Locate the cell with the specified text and output its [x, y] center coordinate. 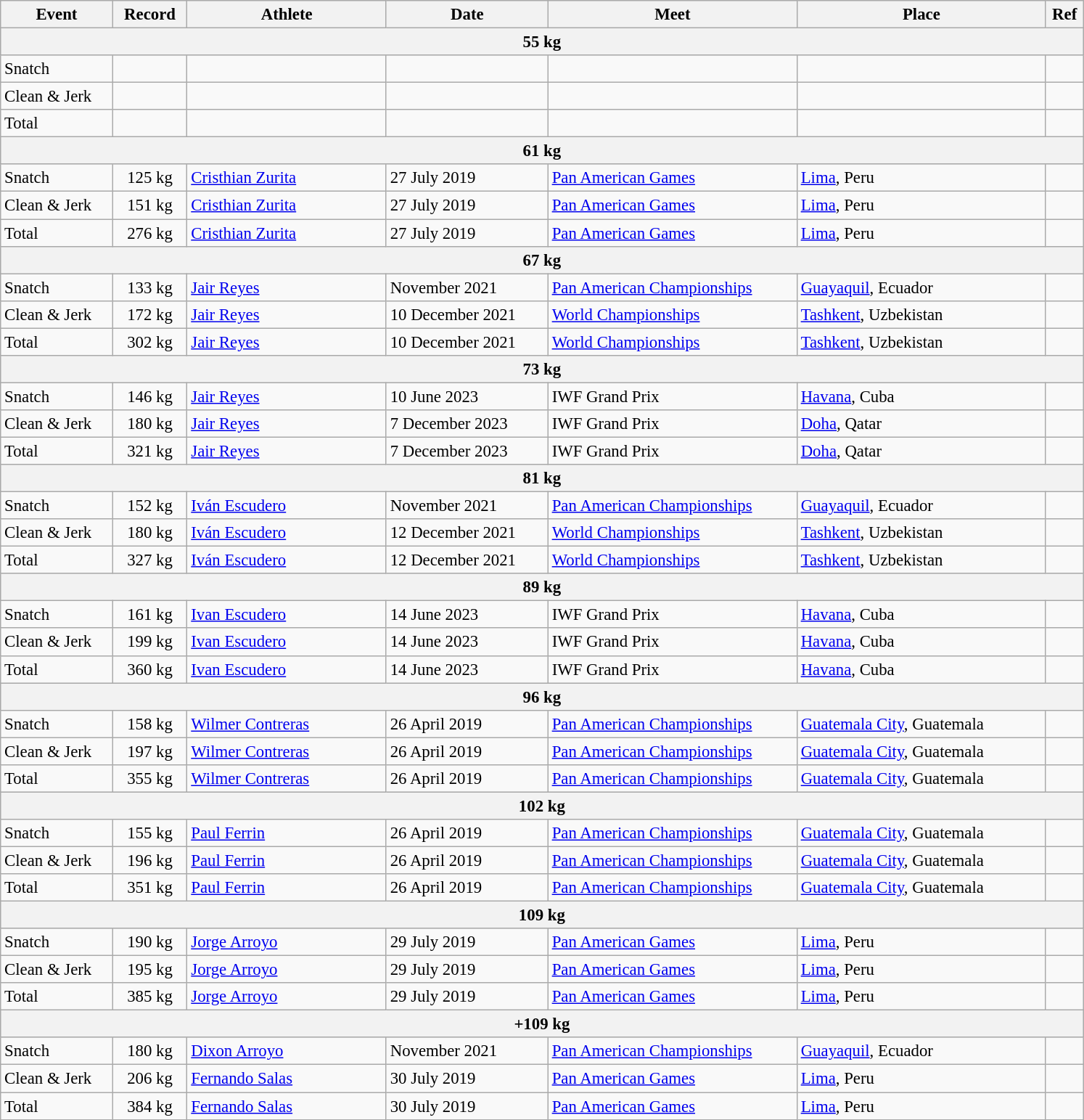
Event [57, 15]
302 kg [149, 342]
73 kg [542, 369]
Meet [672, 15]
152 kg [149, 506]
155 kg [149, 833]
199 kg [149, 642]
96 kg [542, 697]
10 June 2023 [467, 396]
Record [149, 15]
67 kg [542, 260]
384 kg [149, 1106]
55 kg [542, 42]
161 kg [149, 615]
327 kg [149, 560]
197 kg [149, 751]
196 kg [149, 860]
61 kg [542, 151]
81 kg [542, 478]
195 kg [149, 970]
151 kg [149, 205]
146 kg [149, 396]
Dixon Arroyo [287, 1052]
89 kg [542, 587]
351 kg [149, 888]
Ref [1064, 15]
321 kg [149, 451]
133 kg [149, 287]
385 kg [149, 997]
125 kg [149, 178]
360 kg [149, 669]
190 kg [149, 942]
158 kg [149, 724]
102 kg [542, 806]
Place [921, 15]
206 kg [149, 1079]
172 kg [149, 314]
Date [467, 15]
+109 kg [542, 1024]
109 kg [542, 915]
355 kg [149, 779]
276 kg [149, 233]
Athlete [287, 15]
